Output the [X, Y] coordinate of the center of the cell containing the given text.  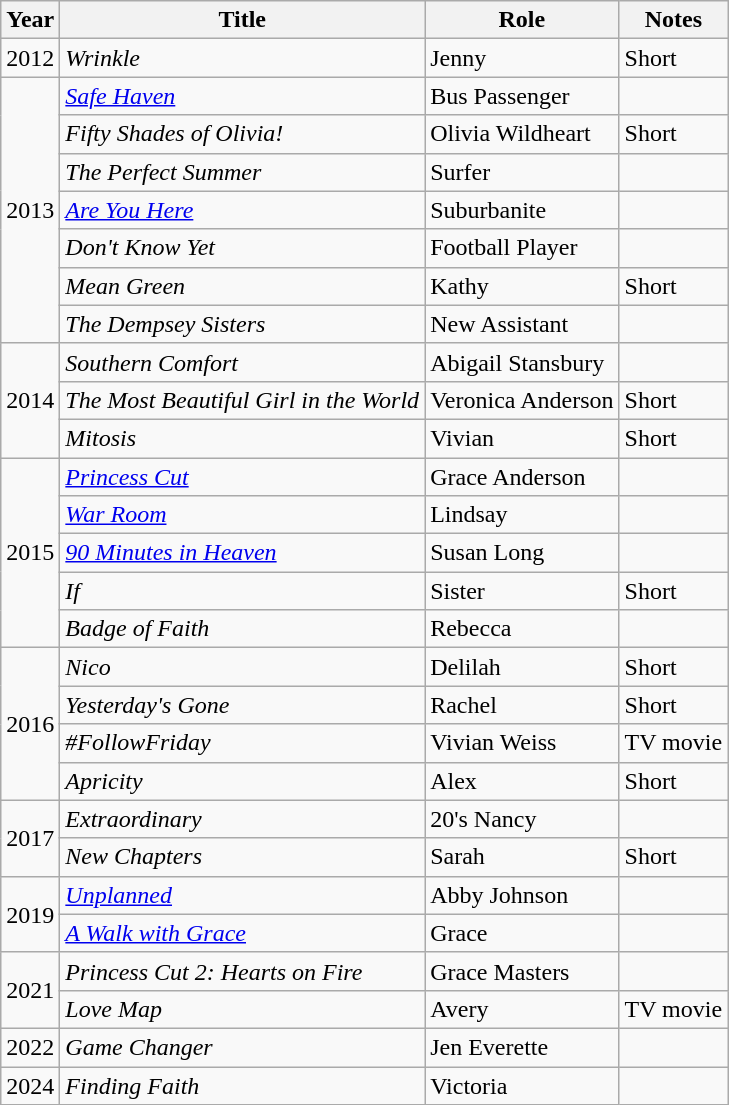
New Assistant [522, 324]
Abby Johnson [522, 895]
Surfer [522, 172]
Olivia Wildheart [522, 134]
Veronica Anderson [522, 400]
New Chapters [242, 857]
Year [30, 20]
2021 [30, 990]
Role [522, 20]
Game Changer [242, 1047]
Jenny [522, 58]
War Room [242, 515]
Abigail Stansbury [522, 362]
The Most Beautiful Girl in the World [242, 400]
The Dempsey Sisters [242, 324]
Sister [522, 591]
2022 [30, 1047]
Wrinkle [242, 58]
2024 [30, 1085]
2015 [30, 553]
Yesterday's Gone [242, 705]
#FollowFriday [242, 743]
Nico [242, 667]
Fifty Shades of Olivia! [242, 134]
Kathy [522, 286]
2012 [30, 58]
2013 [30, 210]
Delilah [522, 667]
Grace Anderson [522, 477]
Extraordinary [242, 819]
2016 [30, 724]
Victoria [522, 1085]
Badge of Faith [242, 629]
2017 [30, 838]
Princess Cut [242, 477]
Lindsay [522, 515]
Mitosis [242, 438]
Susan Long [522, 553]
Rachel [522, 705]
Love Map [242, 1009]
Notes [674, 20]
Southern Comfort [242, 362]
A Walk with Grace [242, 933]
If [242, 591]
Alex [522, 781]
Grace [522, 933]
Avery [522, 1009]
Vivian [522, 438]
Don't Know Yet [242, 248]
20's Nancy [522, 819]
Jen Everette [522, 1047]
Safe Haven [242, 96]
Are You Here [242, 210]
The Perfect Summer [242, 172]
Football Player [522, 248]
Unplanned [242, 895]
Sarah [522, 857]
Rebecca [522, 629]
2014 [30, 400]
90 Minutes in Heaven [242, 553]
Vivian Weiss [522, 743]
Apricity [242, 781]
Princess Cut 2: Hearts on Fire [242, 971]
Bus Passenger [522, 96]
Grace Masters [522, 971]
Finding Faith [242, 1085]
Suburbanite [522, 210]
2019 [30, 914]
Mean Green [242, 286]
Title [242, 20]
